Determine the (X, Y) coordinate at the center of the cell enclosing the given text.  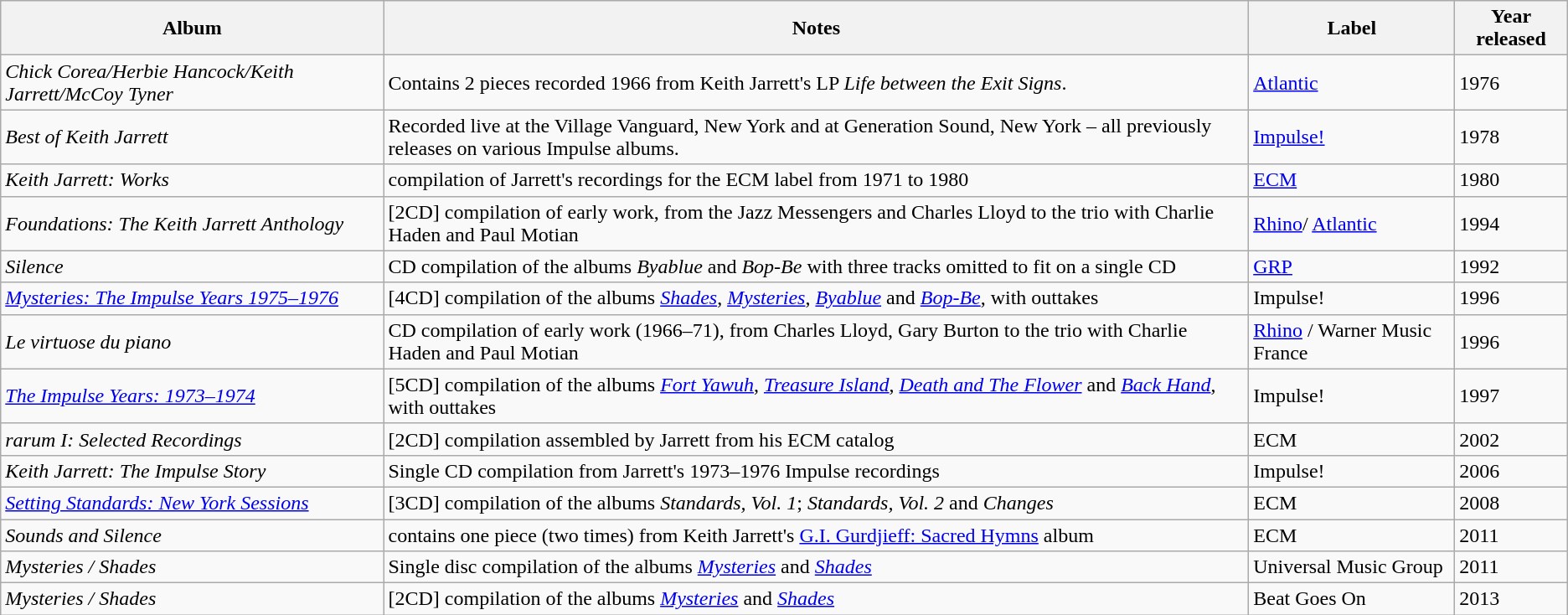
Rhino / Warner Music France (1352, 342)
1994 (1511, 223)
rarum I: Selected Recordings (193, 439)
[2CD] compilation assembled by Jarrett from his ECM catalog (816, 439)
contains one piece (two times) from Keith Jarrett's G.I. Gurdjieff: Sacred Hymns album (816, 535)
Silence (193, 266)
1978 (1511, 137)
1992 (1511, 266)
Single CD compilation from Jarrett's 1973–1976 Impulse recordings (816, 471)
Single disc compilation of the albums Mysteries and Shades (816, 567)
1997 (1511, 395)
Setting Standards: New York Sessions (193, 503)
Notes (816, 28)
The Impulse Years: 1973–1974 (193, 395)
Beat Goes On (1352, 599)
2006 (1511, 471)
Atlantic (1352, 82)
1976 (1511, 82)
Year released (1511, 28)
[2CD] compilation of the albums Mysteries and Shades (816, 599)
Foundations: The Keith Jarrett Anthology (193, 223)
Le virtuose du piano (193, 342)
Keith Jarrett: Works (193, 180)
CD compilation of the albums Byablue and Bop-Be with three tracks omitted to fit on a single CD (816, 266)
Album (193, 28)
Rhino/ Atlantic (1352, 223)
Mysteries: The Impulse Years 1975–1976 (193, 298)
2002 (1511, 439)
[4CD] compilation of the albums Shades, Mysteries, Byablue and Bop-Be, with outtakes (816, 298)
compilation of Jarrett's recordings for the ECM label from 1971 to 1980 (816, 180)
CD compilation of early work (1966–71), from Charles Lloyd, Gary Burton to the trio with Charlie Haden and Paul Motian (816, 342)
[2CD] compilation of early work, from the Jazz Messengers and Charles Lloyd to the trio with Charlie Haden and Paul Motian (816, 223)
2008 (1511, 503)
Label (1352, 28)
Contains 2 pieces recorded 1966 from Keith Jarrett's LP Life between the Exit Signs. (816, 82)
[5CD] compilation of the albums Fort Yawuh, Treasure Island, Death and The Flower and Back Hand, with outtakes (816, 395)
2013 (1511, 599)
Universal Music Group (1352, 567)
GRP (1352, 266)
Best of Keith Jarrett (193, 137)
Chick Corea/Herbie Hancock/Keith Jarrett/McCoy Tyner (193, 82)
Sounds and Silence (193, 535)
1980 (1511, 180)
[3CD] compilation of the albums Standards, Vol. 1; Standards, Vol. 2 and Changes (816, 503)
Recorded live at the Village Vanguard, New York and at Generation Sound, New York – all previously releases on various Impulse albums. (816, 137)
Keith Jarrett: The Impulse Story (193, 471)
